Scan for the cell matching the given text and deliver its [X, Y] coordinate at center. 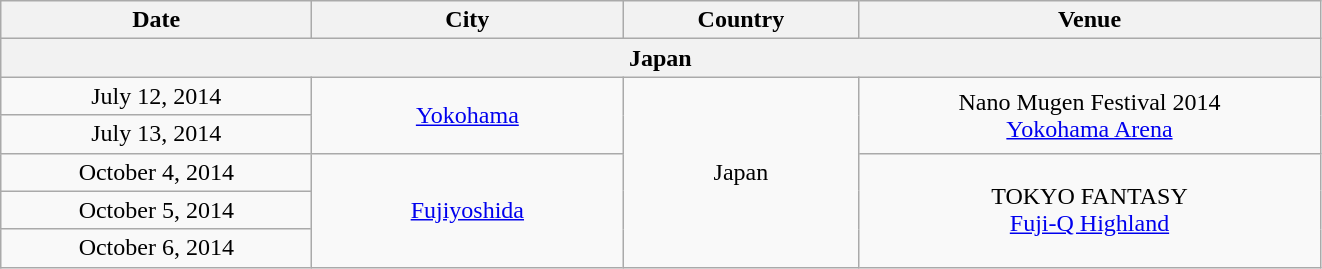
Yokohama [468, 115]
Date [156, 20]
Country [741, 20]
July 13, 2014 [156, 134]
October 4, 2014 [156, 172]
Nano Mugen Festival 2014Yokohama Arena [1090, 115]
October 5, 2014 [156, 210]
Venue [1090, 20]
July 12, 2014 [156, 96]
TOKYO FANTASYFuji-Q Highland [1090, 210]
Fujiyoshida [468, 210]
October 6, 2014 [156, 248]
City [468, 20]
